Identify which cell holds the provided text, then report its (X, Y) central coordinate. 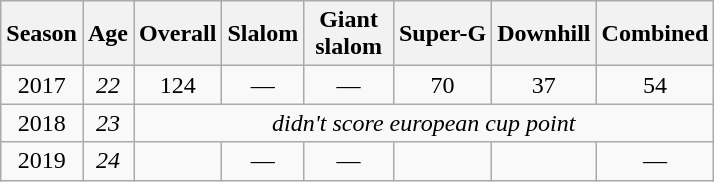
Downhill (544, 34)
Season (42, 34)
Giant slalom (349, 34)
Age (108, 34)
Combined (655, 34)
24 (108, 161)
70 (442, 85)
Super-G (442, 34)
37 (544, 85)
2017 (42, 85)
Overall (178, 34)
124 (178, 85)
2018 (42, 123)
didn't score european cup point (424, 123)
23 (108, 123)
Slalom (263, 34)
54 (655, 85)
22 (108, 85)
2019 (42, 161)
